Pinpoint the cell where the given text exists, returning its [X, Y] midpoint coordinate. 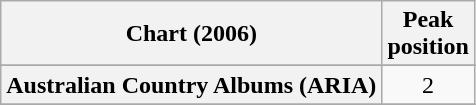
2 [428, 85]
Peak position [428, 34]
Chart (2006) [192, 34]
Australian Country Albums (ARIA) [192, 85]
